Return the [X, Y] coordinate for the center point of the cell that contains the specified text.  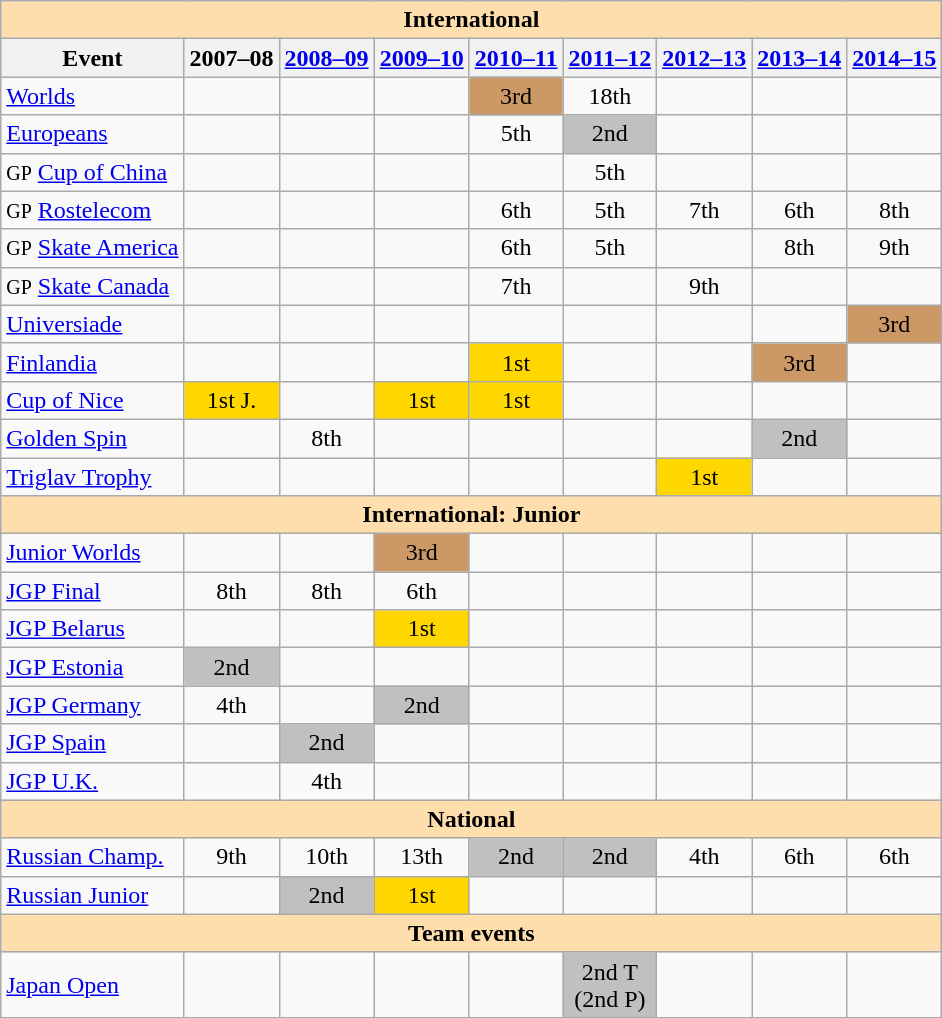
Universiade [92, 324]
JGP Germany [92, 705]
2010–11 [516, 58]
JGP Spain [92, 743]
Japan Open [92, 984]
2013–14 [800, 58]
International [472, 20]
2014–15 [894, 58]
Golden Spin [92, 438]
10th [326, 857]
Finlandia [92, 362]
Triglav Trophy [92, 477]
GP Skate America [92, 248]
JGP U.K. [92, 781]
National [472, 819]
Junior Worlds [92, 553]
Team events [472, 933]
JGP Final [92, 591]
Cup of Nice [92, 400]
13th [422, 857]
18th [610, 96]
JGP Estonia [92, 667]
GP Cup of China [92, 172]
Russian Junior [92, 895]
2008–09 [326, 58]
Worlds [92, 96]
2011–12 [610, 58]
1st J. [232, 400]
GP Skate Canada [92, 286]
GP Rostelecom [92, 210]
Event [92, 58]
2007–08 [232, 58]
Russian Champ. [92, 857]
International: Junior [472, 515]
2012–13 [704, 58]
2nd T (2nd P) [610, 984]
JGP Belarus [92, 629]
Europeans [92, 134]
2009–10 [422, 58]
